Output the (x, y) coordinate of the center of the cell containing the given text.  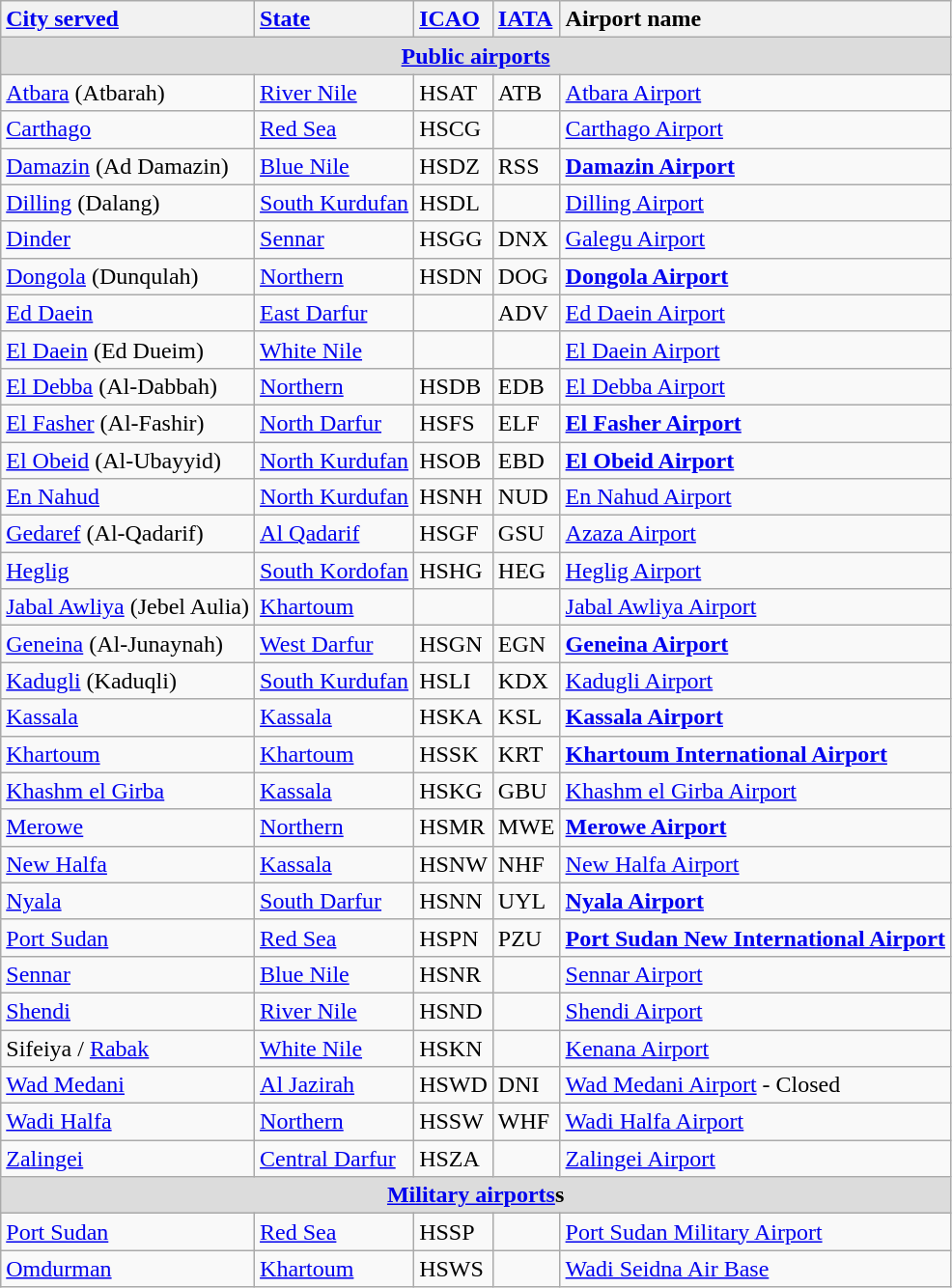
HSPN (454, 938)
ADV (526, 313)
NUD (526, 497)
HEG (526, 571)
HSWS (454, 1269)
HSNH (454, 497)
EDB (526, 386)
City served (127, 19)
KSL (526, 717)
HSHG (454, 571)
HSMR (454, 827)
HSGG (454, 239)
Wadi Seidna Air Base (755, 1269)
HSDB (454, 386)
En Nahud Airport (755, 497)
WHF (526, 1122)
Dongola Airport (755, 276)
HSLI (454, 681)
Ed Daein (127, 313)
El Daein (Ed Dueim) (127, 350)
GSU (526, 534)
Khartoum International Airport (755, 754)
South Kordofan (334, 571)
El Fasher Airport (755, 423)
Al Jazirah (334, 1085)
Port Sudan New International Airport (755, 938)
Wad Medani Airport - Closed (755, 1085)
HSGN (454, 644)
Kadugli Airport (755, 681)
HSDN (454, 276)
ICAO (454, 19)
Khashm el Girba Airport (755, 791)
Airport name (755, 19)
Central Darfur (334, 1159)
EBD (526, 461)
HSCG (454, 129)
HSZA (454, 1159)
HSDL (454, 203)
Nyala (127, 901)
El Obeid Airport (755, 461)
Merowe (127, 827)
Al Qadarif (334, 534)
Port Sudan Military Airport (755, 1232)
EGN (526, 644)
Azaza Airport (755, 534)
DNX (526, 239)
Omdurman (127, 1269)
ELF (526, 423)
DOG (526, 276)
Khashm el Girba (127, 791)
West Darfur (334, 644)
Wad Medani (127, 1085)
Nyala Airport (755, 901)
Shendi (127, 1011)
Kassala Airport (755, 717)
Gedaref (Al-Qadarif) (127, 534)
Kadugli (Kaduqli) (127, 681)
HSSK (454, 754)
HSKN (454, 1048)
El Debba Airport (755, 386)
Damazin Airport (755, 166)
NHF (526, 864)
New Halfa (127, 864)
HSKG (454, 791)
El Obeid (Al-Ubayyid) (127, 461)
Heglig Airport (755, 571)
Jabal Awliya (Jebel Aulia) (127, 607)
Dilling (Dalang) (127, 203)
DNI (526, 1085)
North Darfur (334, 423)
Wadi Halfa (127, 1122)
HSNR (454, 974)
Damazin (Ad Damazin) (127, 166)
Shendi Airport (755, 1011)
Atbara Airport (755, 93)
ATB (526, 93)
Zalingei (127, 1159)
HSDZ (454, 166)
Dinder (127, 239)
HSNW (454, 864)
Wadi Halfa Airport (755, 1122)
Carthago Airport (755, 129)
Galegu Airport (755, 239)
MWE (526, 827)
Geneina Airport (755, 644)
Dongola (Dunqulah) (127, 276)
HSSP (454, 1232)
HSOB (454, 461)
Heglig (127, 571)
El Debba (Al-Dabbah) (127, 386)
Geneina (Al-Junaynah) (127, 644)
State (334, 19)
HSKA (454, 717)
Atbara (Atbarah) (127, 93)
Dilling Airport (755, 203)
Zalingei Airport (755, 1159)
UYL (526, 901)
East Darfur (334, 313)
Sennar Airport (755, 974)
HSSW (454, 1122)
Carthago (127, 129)
Kenana Airport (755, 1048)
HSGF (454, 534)
HSND (454, 1011)
El Daein Airport (755, 350)
Military airportss (476, 1195)
HSFS (454, 423)
HSWD (454, 1085)
HSAT (454, 93)
RSS (526, 166)
IATA (526, 19)
Public airports (476, 56)
El Fasher (Al-Fashir) (127, 423)
HSNN (454, 901)
Jabal Awliya Airport (755, 607)
En Nahud (127, 497)
South Darfur (334, 901)
Sifeiya / Rabak (127, 1048)
New Halfa Airport (755, 864)
Ed Daein Airport (755, 313)
Merowe Airport (755, 827)
PZU (526, 938)
KRT (526, 754)
GBU (526, 791)
KDX (526, 681)
